Search for the cell housing the specified text and yield its [x, y] center coordinate. 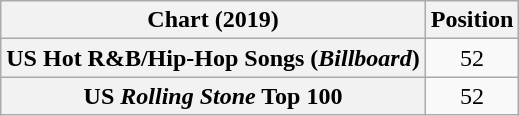
US Rolling Stone Top 100 [213, 96]
US Hot R&B/Hip-Hop Songs (Billboard) [213, 58]
Chart (2019) [213, 20]
Position [472, 20]
